Return [X, Y] of the center of cell containing provided text 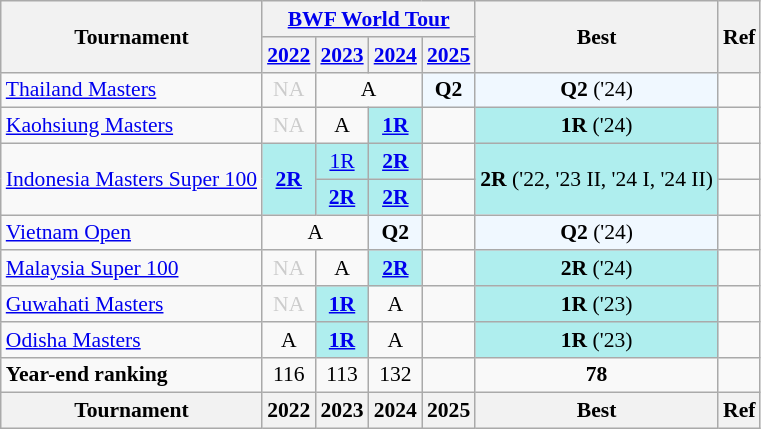
Indonesia Masters Super 100 [132, 180]
Thailand Masters [132, 90]
Odisha Masters [132, 340]
Guwahati Masters [132, 304]
116 [288, 375]
2R ('24) [596, 269]
Malaysia Super 100 [132, 269]
Vietnam Open [132, 233]
2R ('22, '23 II, '24 I, '24 II) [596, 180]
78 [596, 375]
BWF World Tour [368, 19]
Year-end ranking [132, 375]
113 [342, 375]
1R ('24) [596, 126]
132 [396, 375]
Kaohsiung Masters [132, 126]
